Scan for the cell matching the given text and deliver its [x, y] coordinate at center. 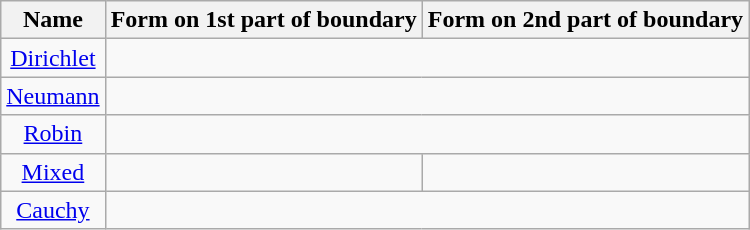
Neumann [53, 96]
Dirichlet [53, 58]
Mixed [53, 172]
Cauchy [53, 210]
Robin [53, 134]
Name [53, 20]
Form on 2nd part of boundary [585, 20]
Form on 1st part of boundary [264, 20]
